From the cell containing the given text, extract its center point as (x, y) coordinate. 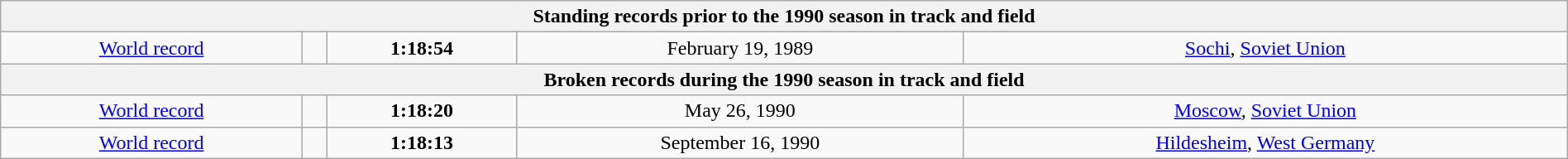
Sochi, Soviet Union (1265, 48)
Broken records during the 1990 season in track and field (784, 79)
September 16, 1990 (739, 142)
1:18:20 (422, 111)
1:18:13 (422, 142)
Hildesheim, West Germany (1265, 142)
February 19, 1989 (739, 48)
Standing records prior to the 1990 season in track and field (784, 17)
Moscow, Soviet Union (1265, 111)
1:18:54 (422, 48)
May 26, 1990 (739, 111)
